Pinpoint the cell where the given text exists, returning its (X, Y) midpoint coordinate. 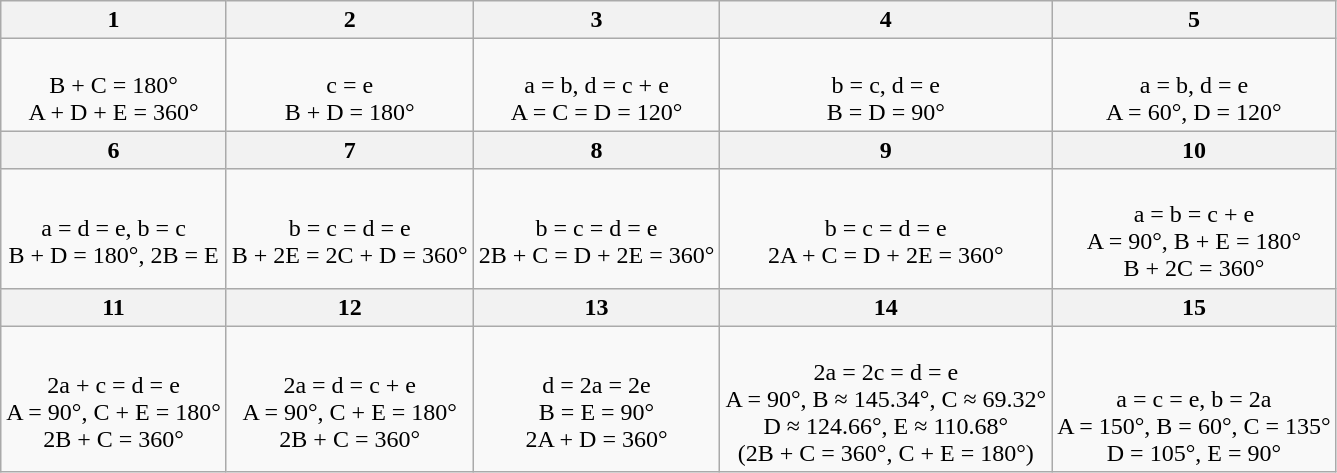
7 (350, 150)
13 (596, 307)
a = b = c + eA = 90°, B + E = 180°B + 2C = 360° (1194, 228)
2a = d = c + eA = 90°, C + E = 180°2B + C = 360° (350, 399)
2a + c = d = eA = 90°, C + E = 180°2B + C = 360° (114, 399)
c = eB + D = 180° (350, 85)
4 (886, 20)
a = b, d = eA = 60°, D = 120° (1194, 85)
b = c = d = eB + 2E = 2C + D = 360° (350, 228)
a = c = e, b = 2aA = 150°, B = 60°, C = 135°D = 105°, E = 90° (1194, 399)
9 (886, 150)
5 (1194, 20)
1 (114, 20)
15 (1194, 307)
a = b, d = c + eA = C = D = 120° (596, 85)
11 (114, 307)
b = c, d = eB = D = 90° (886, 85)
b = c = d = e2A + C = D + 2E = 360° (886, 228)
10 (1194, 150)
12 (350, 307)
3 (596, 20)
a = d = e, b = cB + D = 180°, 2B = E (114, 228)
2a = 2c = d = eA = 90°, B ≈ 145.34°, C ≈ 69.32°D ≈ 124.66°, E ≈ 110.68°(2B + C = 360°, C + E = 180°) (886, 399)
8 (596, 150)
6 (114, 150)
d = 2a = 2eB = E = 90°2A + D = 360° (596, 399)
14 (886, 307)
B + C = 180°A + D + E = 360° (114, 85)
2 (350, 20)
b = c = d = e2B + C = D + 2E = 360° (596, 228)
